Find where the given text appears and provide that cell's center as [X, Y] coordinate. 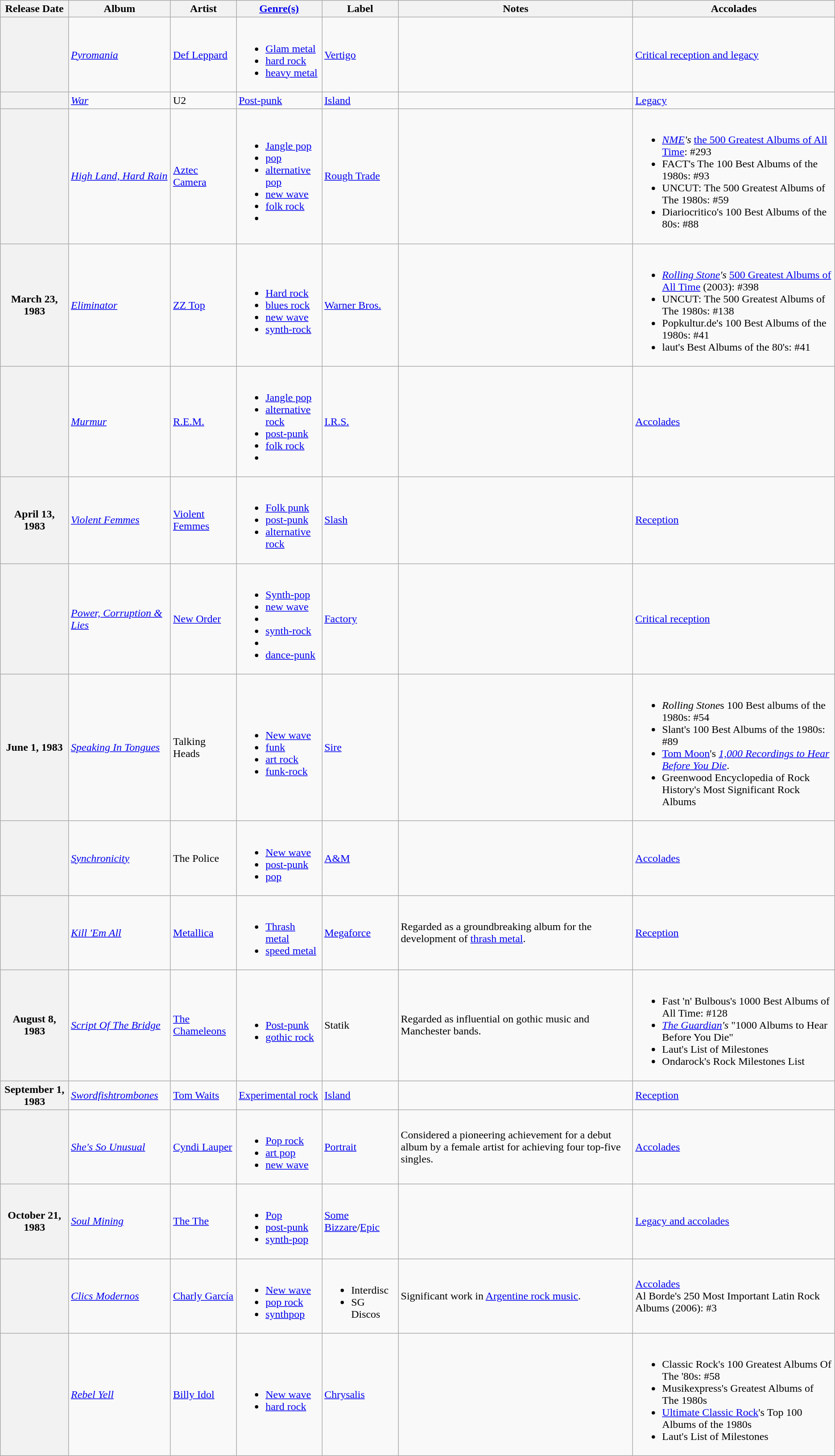
April 13, 1983 [35, 520]
Kill 'Em All [120, 932]
Speaking In Tongues [120, 748]
Some Bizzare/Epic [360, 1221]
Sire [360, 748]
ZZ Top [203, 305]
Soul Mining [120, 1221]
Cyndi Lauper [203, 1147]
Tom Waits [203, 1095]
Notes [516, 9]
March 23, 1983 [35, 305]
Poppost-punksynth-pop [279, 1221]
October 21, 1983 [35, 1221]
Jangle popalternative rockpost-punkfolk rock [279, 422]
Billy Idol [203, 1394]
Warner Bros. [360, 305]
September 1, 1983 [35, 1095]
Synth-popnew wavesynth-rockdance-punk [279, 619]
Pop rockart popnew wave [279, 1147]
Swordfishtrombones [120, 1095]
Folk punkpost-punkalternative rock [279, 520]
Release Date [35, 9]
Aztec Camera [203, 176]
Glam metalhard rockheavy metal [279, 54]
R.E.M. [203, 422]
The The [203, 1221]
Clics Modernos [120, 1296]
New wavefunkart rockfunk-rock [279, 748]
Chrysalis [360, 1394]
Synchronicity [120, 858]
Hard rockblues rocknew wavesynth-rock [279, 305]
August 8, 1983 [35, 1025]
Statik [360, 1025]
New wavehard rock [279, 1394]
AccoladesAl Borde's 250 Most Important Latin Rock Albums (2006): #3 [734, 1296]
Pyromania [120, 54]
Legacy [734, 100]
Regarded as influential on gothic music and Manchester bands. [516, 1025]
New Order [203, 619]
Charly García [203, 1296]
Vertigo [360, 54]
Murmur [120, 422]
Power, Corruption & Lies [120, 619]
She's So Unusual [120, 1147]
U2 [203, 100]
Artist [203, 9]
Album [120, 9]
Rough Trade [360, 176]
New wavepost-punkpop [279, 858]
Factory [360, 619]
Talking Heads [203, 748]
Jangle poppopalternative popnew wavefolk rock [279, 176]
Metallica [203, 932]
A&M [360, 858]
War [120, 100]
InterdiscSG Discos [360, 1296]
Def Leppard [203, 54]
The Police [203, 858]
Megaforce [360, 932]
Critical reception and legacy [734, 54]
Slash [360, 520]
Experimental rock [279, 1095]
Rebel Yell [120, 1394]
Portrait [360, 1147]
The Chameleons [203, 1025]
Critical reception [734, 619]
I.R.S. [360, 422]
Thrash metalspeed metal [279, 932]
Label [360, 9]
High Land, Hard Rain [120, 176]
Legacy and accolades [734, 1221]
Post-punk [279, 100]
Post-punkgothic rock [279, 1025]
Significant work in Argentine rock music. [516, 1296]
Genre(s) [279, 9]
Eliminator [120, 305]
Considered a pioneering achievement for a debut album by a female artist for achieving four top-five singles. [516, 1147]
New wavepop rocksynthpop [279, 1296]
Script Of The Bridge [120, 1025]
Regarded as a groundbreaking album for the development of thrash metal. [516, 932]
June 1, 1983 [35, 748]
